Locate the cell with the specified text and output its [X, Y] center coordinate. 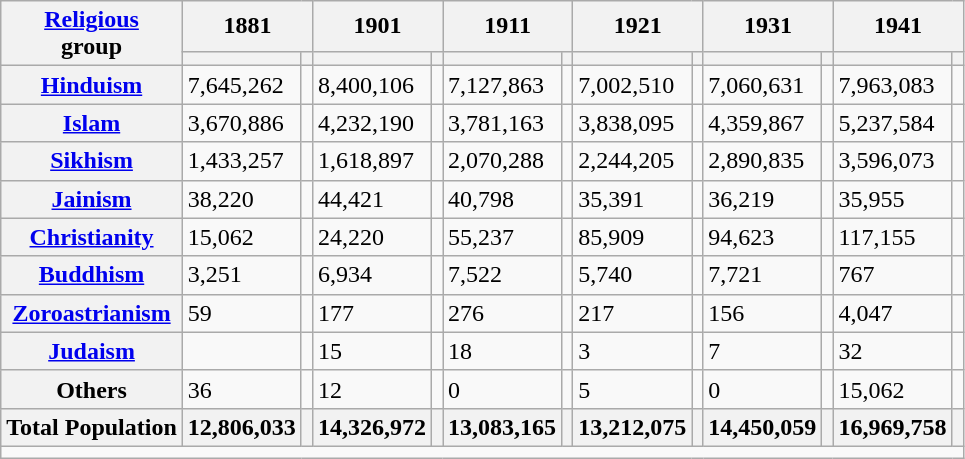
35,955 [892, 199]
16,969,758 [892, 427]
59 [242, 313]
1881 [247, 26]
Jainism [92, 199]
2,890,835 [762, 161]
24,220 [372, 237]
7,002,510 [632, 85]
36,219 [762, 199]
40,798 [502, 199]
55,237 [502, 237]
Sikhism [92, 161]
Religiousgroup [92, 34]
1911 [508, 26]
7,060,631 [762, 85]
1901 [377, 26]
767 [892, 275]
13,212,075 [632, 427]
5,740 [632, 275]
3,251 [242, 275]
1,433,257 [242, 161]
12 [372, 389]
2,244,205 [632, 161]
1941 [898, 26]
14,326,972 [372, 427]
5,237,584 [892, 123]
4,232,190 [372, 123]
177 [372, 313]
38,220 [242, 199]
18 [502, 351]
Judaism [92, 351]
7,963,083 [892, 85]
Buddhism [92, 275]
14,450,059 [762, 427]
1,618,897 [372, 161]
7,127,863 [502, 85]
12,806,033 [242, 427]
3,596,073 [892, 161]
Hinduism [92, 85]
4,359,867 [762, 123]
3 [632, 351]
85,909 [632, 237]
8,400,106 [372, 85]
7,645,262 [242, 85]
13,083,165 [502, 427]
156 [762, 313]
15 [372, 351]
6,934 [372, 275]
3,781,163 [502, 123]
Total Population [92, 427]
32 [892, 351]
7 [762, 351]
7,522 [502, 275]
276 [502, 313]
3,838,095 [632, 123]
5 [632, 389]
36 [242, 389]
Islam [92, 123]
94,623 [762, 237]
Others [92, 389]
1931 [768, 26]
Zoroastrianism [92, 313]
117,155 [892, 237]
7,721 [762, 275]
Christianity [92, 237]
4,047 [892, 313]
44,421 [372, 199]
217 [632, 313]
35,391 [632, 199]
2,070,288 [502, 161]
1921 [638, 26]
3,670,886 [242, 123]
